Identify which cell holds the provided text, then report its (X, Y) central coordinate. 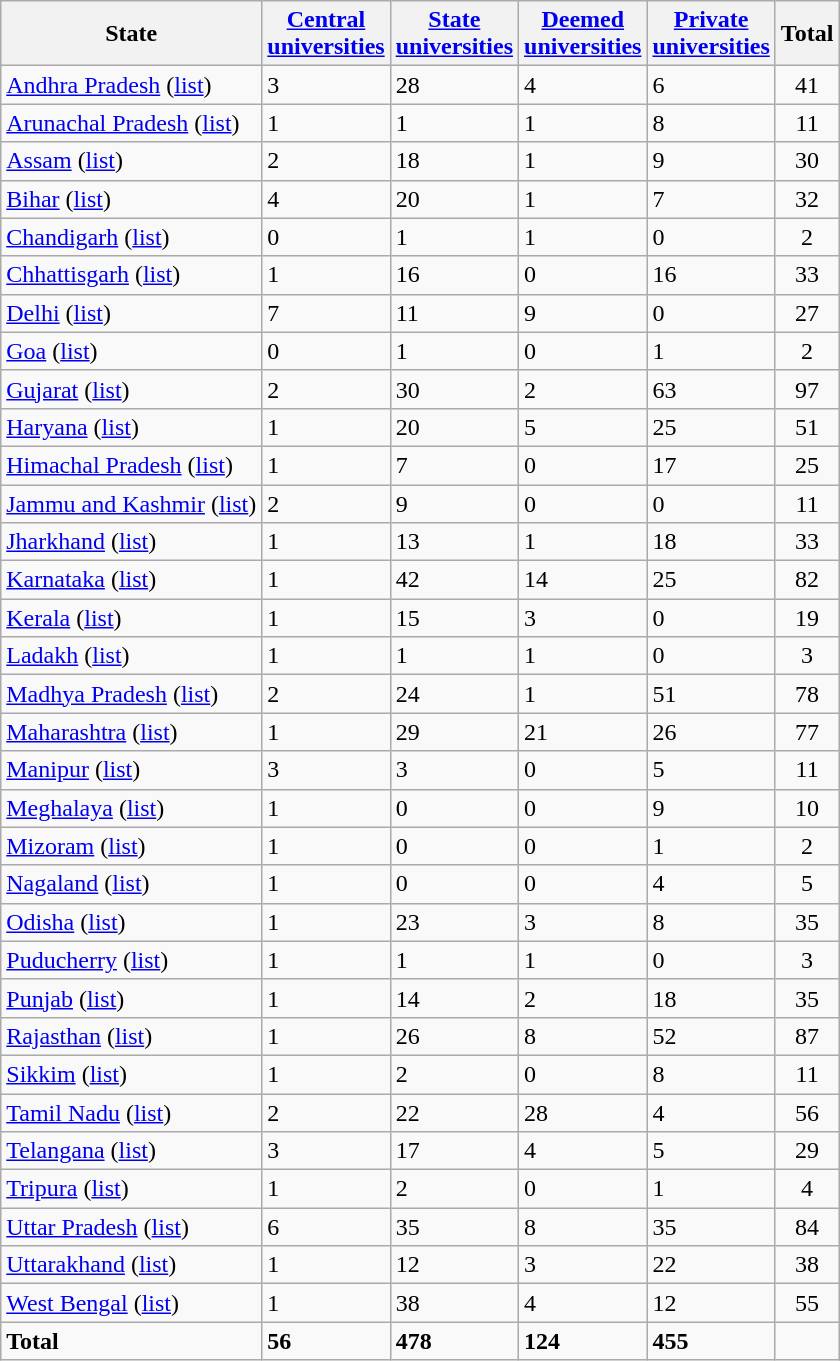
Andhra Pradesh (list) (132, 85)
Bihar (list) (132, 199)
455 (711, 1341)
Uttarakhand (list) (132, 1265)
Gujarat (list) (132, 389)
41 (807, 85)
Meghalaya (list) (132, 808)
Nagaland (list) (132, 884)
Mizoram (list) (132, 846)
State (132, 34)
32 (807, 199)
10 (807, 808)
Jharkhand (list) (132, 542)
Assam (list) (132, 161)
84 (807, 1227)
Centraluniversities (326, 34)
West Bengal (list) (132, 1303)
Manipur (list) (132, 770)
Telangana (list) (132, 1151)
Delhi (list) (132, 313)
Madhya Pradesh (list) (132, 694)
55 (807, 1303)
Punjab (list) (132, 998)
87 (807, 1036)
Chandigarh (list) (132, 237)
24 (454, 694)
23 (454, 922)
Karnataka (list) (132, 580)
Tripura (list) (132, 1189)
Rajasthan (list) (132, 1036)
Himachal Pradesh (list) (132, 465)
42 (454, 580)
Arunachal Pradesh (list) (132, 123)
Chhattisgarh (list) (132, 275)
78 (807, 694)
Kerala (list) (132, 618)
Puducherry (list) (132, 960)
13 (454, 542)
19 (807, 618)
Ladakh (list) (132, 656)
Deemeduniversities (583, 34)
Odisha (list) (132, 922)
15 (454, 618)
Stateuniversities (454, 34)
Maharashtra (list) (132, 732)
124 (583, 1341)
52 (711, 1036)
Goa (list) (132, 351)
97 (807, 389)
21 (583, 732)
27 (807, 313)
478 (454, 1341)
63 (711, 389)
Haryana (list) (132, 427)
Uttar Pradesh (list) (132, 1227)
Sikkim (list) (132, 1074)
82 (807, 580)
77 (807, 732)
Privateuniversities (711, 34)
Tamil Nadu (list) (132, 1113)
Jammu and Kashmir (list) (132, 503)
